Pinpoint the cell where the given text exists, returning its [x, y] midpoint coordinate. 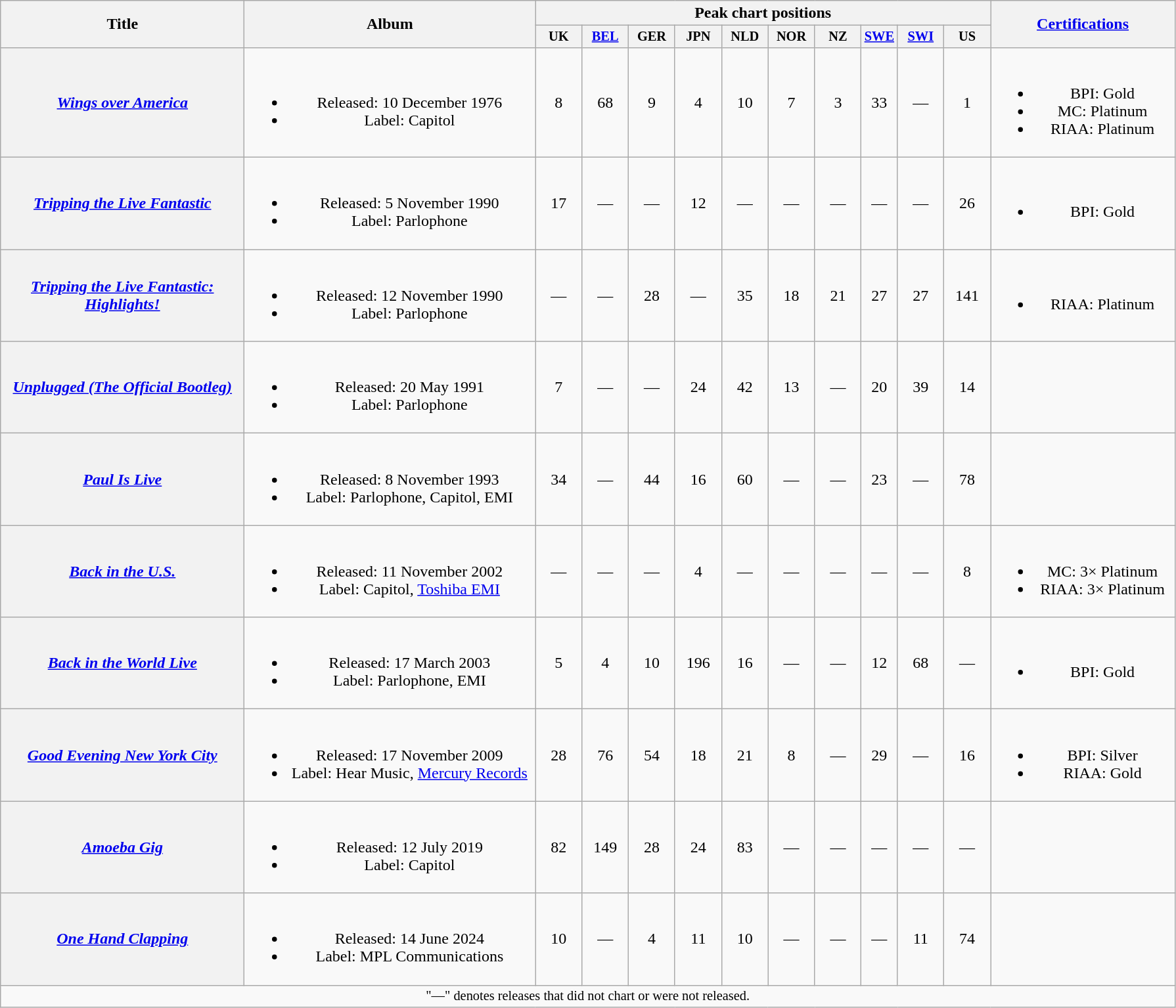
Tripping the Live Fantastic: Highlights! [122, 296]
14 [967, 387]
42 [745, 387]
SWI [921, 37]
44 [652, 479]
Unplugged (The Official Bootleg) [122, 387]
Released: 17 November 2009Label: Hear Music, Mercury Records [390, 755]
MC: 3× PlatinumRIAA: 3× Platinum [1083, 571]
Wings over America [122, 102]
33 [879, 102]
"—" denotes releases that did not chart or were not released. [588, 996]
34 [558, 479]
BPI: GoldMC: PlatinumRIAA: Platinum [1083, 102]
Released: 14 June 2024Label: MPL Communications [390, 939]
Released: 10 December 1976Label: Capitol [390, 102]
54 [652, 755]
Title [122, 24]
141 [967, 296]
Certifications [1083, 24]
Back in the World Live [122, 663]
Paul Is Live [122, 479]
NOR [791, 37]
Back in the U.S. [122, 571]
NLD [745, 37]
SWE [879, 37]
GER [652, 37]
Released: 17 March 2003Label: Parlophone, EMI [390, 663]
Tripping the Live Fantastic [122, 204]
BPI: SilverRIAA: Gold [1083, 755]
5 [558, 663]
Released: 11 November 2002Label: Capitol, Toshiba EMI [390, 571]
BEL [606, 37]
26 [967, 204]
82 [558, 847]
23 [879, 479]
196 [698, 663]
Peak chart positions [763, 13]
149 [606, 847]
1 [967, 102]
29 [879, 755]
Released: 12 November 1990Label: Parlophone [390, 296]
35 [745, 296]
UK [558, 37]
78 [967, 479]
JPN [698, 37]
Good Evening New York City [122, 755]
US [967, 37]
NZ [838, 37]
76 [606, 755]
One Hand Clapping [122, 939]
Amoeba Gig [122, 847]
74 [967, 939]
Released: 12 July 2019Label: Capitol [390, 847]
20 [879, 387]
13 [791, 387]
Released: 8 November 1993Label: Parlophone, Capitol, EMI [390, 479]
83 [745, 847]
Released: 5 November 1990Label: Parlophone [390, 204]
39 [921, 387]
RIAA: Platinum [1083, 296]
3 [838, 102]
17 [558, 204]
Released: 20 May 1991Label: Parlophone [390, 387]
9 [652, 102]
Album [390, 24]
60 [745, 479]
